Pinpoint the cell where the given text exists, returning its (X, Y) midpoint coordinate. 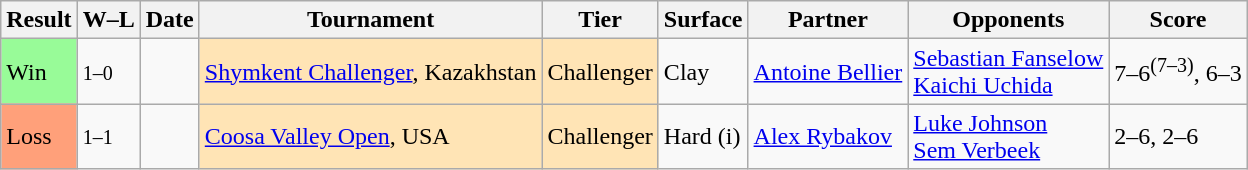
Coosa Valley Open, USA (370, 136)
Win (39, 72)
Date (170, 20)
Sebastian Fanselow Kaichi Uchida (1008, 72)
1–0 (108, 72)
Hard (i) (703, 136)
Score (1178, 20)
Result (39, 20)
7–6(7–3), 6–3 (1178, 72)
Clay (703, 72)
Tournament (370, 20)
Shymkent Challenger, Kazakhstan (370, 72)
2–6, 2–6 (1178, 136)
Opponents (1008, 20)
Luke Johnson Sem Verbeek (1008, 136)
Loss (39, 136)
Tier (600, 20)
Partner (828, 20)
Alex Rybakov (828, 136)
W–L (108, 20)
Antoine Bellier (828, 72)
Surface (703, 20)
1–1 (108, 136)
